Return [X, Y] of the center of cell containing provided text 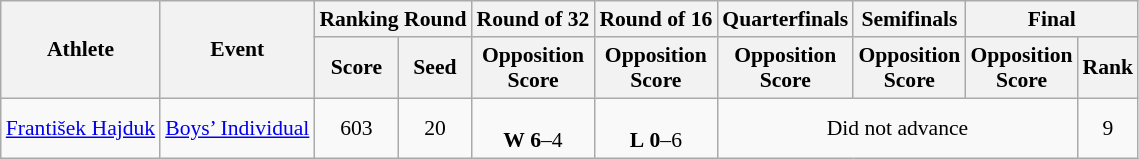
Athlete [80, 50]
W 6–4 [534, 128]
9 [1108, 128]
František Hajduk [80, 128]
Event [237, 50]
Quarterfinals [785, 19]
Did not advance [897, 128]
Seed [434, 68]
Boys’ Individual [237, 128]
Score [356, 68]
L 0–6 [656, 128]
603 [356, 128]
Semifinals [909, 19]
Final [1052, 19]
Rank [1108, 68]
Round of 32 [534, 19]
20 [434, 128]
Round of 16 [656, 19]
Ranking Round [392, 19]
